Return the (X, Y) coordinate for the center point of the cell that contains the specified text.  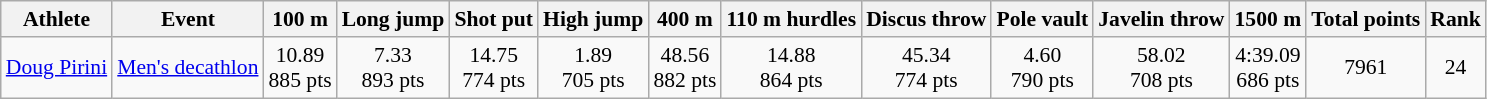
4.60790 pts (1042, 68)
7.33893 pts (394, 68)
24 (1456, 68)
110 m hurdles (791, 19)
100 m (300, 19)
45.34774 pts (926, 68)
Discus throw (926, 19)
14.75774 pts (494, 68)
48.56882 pts (684, 68)
14.88864 pts (791, 68)
Athlete (56, 19)
4:39.09686 pts (1268, 68)
Javelin throw (1161, 19)
10.89885 pts (300, 68)
7961 (1366, 68)
Pole vault (1042, 19)
Doug Pirini (56, 68)
Long jump (394, 19)
Total points (1366, 19)
58.02708 pts (1161, 68)
Rank (1456, 19)
1500 m (1268, 19)
Event (188, 19)
400 m (684, 19)
1.89705 pts (593, 68)
High jump (593, 19)
Men's decathlon (188, 68)
Shot put (494, 19)
